Search for the cell housing the specified text and yield its [x, y] center coordinate. 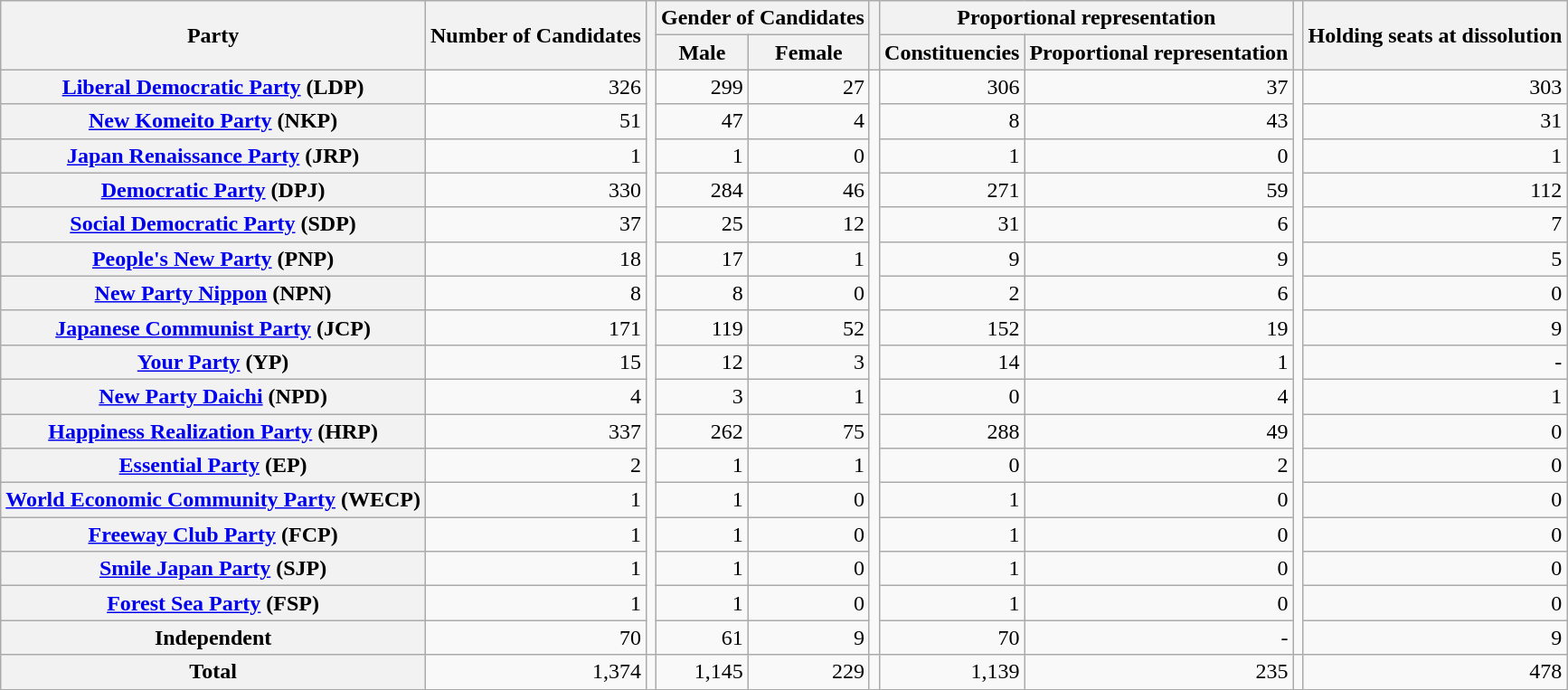
Gender of Candidates [762, 18]
15 [535, 362]
Constituencies [952, 52]
1,145 [702, 672]
New Party Nippon (NPN) [213, 293]
Democratic Party (DPJ) [213, 190]
Number of Candidates [535, 35]
Total [213, 672]
43 [1159, 121]
Your Party (YP) [213, 362]
New Party Daichi (NPD) [213, 396]
337 [535, 431]
Liberal Democratic Party (LDP) [213, 87]
47 [702, 121]
112 [1435, 190]
306 [952, 87]
Male [702, 52]
229 [808, 672]
Female [808, 52]
46 [808, 190]
Social Democratic Party (SDP) [213, 224]
152 [952, 327]
75 [808, 431]
Freeway Club Party (FCP) [213, 534]
5 [1435, 259]
People's New Party (PNP) [213, 259]
17 [702, 259]
119 [702, 327]
303 [1435, 87]
Party [213, 35]
25 [702, 224]
52 [808, 327]
Holding seats at dissolution [1435, 35]
19 [1159, 327]
Happiness Realization Party (HRP) [213, 431]
7 [1435, 224]
171 [535, 327]
59 [1159, 190]
49 [1159, 431]
330 [535, 190]
271 [952, 190]
Smile Japan Party (SJP) [213, 569]
1,374 [535, 672]
288 [952, 431]
61 [702, 638]
478 [1435, 672]
262 [702, 431]
World Economic Community Party (WECP) [213, 500]
18 [535, 259]
235 [1159, 672]
Independent [213, 638]
51 [535, 121]
1,139 [952, 672]
326 [535, 87]
Forest Sea Party (FSP) [213, 603]
27 [808, 87]
New Komeito Party (NKP) [213, 121]
Japan Renaissance Party (JRP) [213, 156]
14 [952, 362]
284 [702, 190]
299 [702, 87]
Essential Party (EP) [213, 466]
Japanese Communist Party (JCP) [213, 327]
